Find where the given text appears and provide that cell's center as [x, y] coordinate. 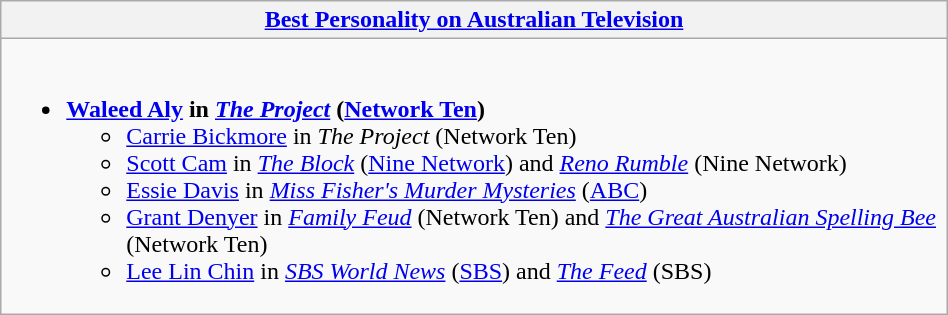
Best Personality on Australian Television [474, 20]
